Scan for the cell matching the given text and deliver its (x, y) coordinate at center. 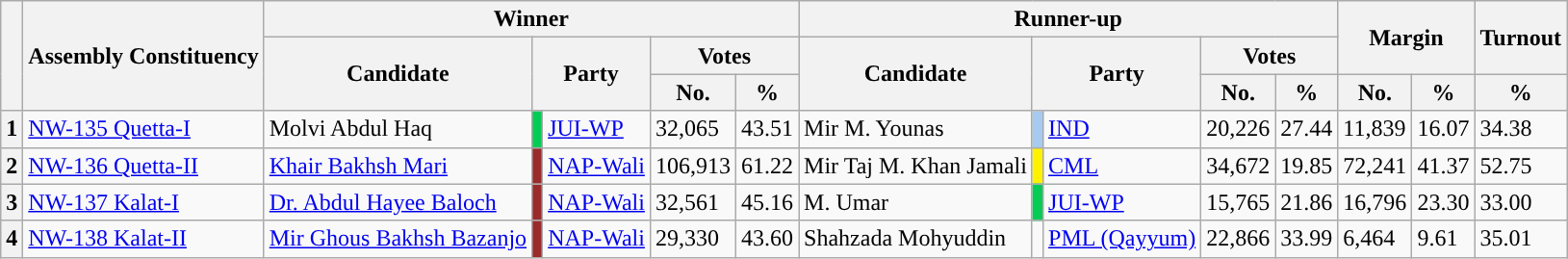
34.38 (1521, 129)
3 (12, 202)
NW-136 Quetta-II (143, 166)
6,464 (1375, 239)
Dr. Abdul Hayee Baloch (398, 202)
4 (12, 239)
43.51 (768, 129)
Mir Taj M. Khan Jamali (916, 166)
Khair Bakhsh Mari (398, 166)
2 (12, 166)
52.75 (1521, 166)
Winner (531, 19)
21.86 (1307, 202)
35.01 (1521, 239)
IND (1122, 129)
Shahzada Mohyuddin (916, 239)
45.16 (768, 202)
22,866 (1238, 239)
33.99 (1307, 239)
32,561 (693, 202)
1 (12, 129)
34,672 (1238, 166)
106,913 (693, 166)
43.60 (768, 239)
Molvi Abdul Haq (398, 129)
23.30 (1444, 202)
Assembly Constituency (143, 56)
16.07 (1444, 129)
CML (1122, 166)
29,330 (693, 239)
PML (Qayyum) (1122, 239)
9.61 (1444, 239)
Mir M. Younas (916, 129)
41.37 (1444, 166)
M. Umar (916, 202)
NW-138 Kalat-II (143, 239)
32,065 (693, 129)
33.00 (1521, 202)
Runner-up (1068, 19)
NW-135 Quetta-I (143, 129)
Mir Ghous Bakhsh Bazanjo (398, 239)
Margin (1406, 38)
NW-137 Kalat-I (143, 202)
61.22 (768, 166)
20,226 (1238, 129)
72,241 (1375, 166)
27.44 (1307, 129)
Turnout (1521, 38)
16,796 (1375, 202)
19.85 (1307, 166)
15,765 (1238, 202)
11,839 (1375, 129)
